Return the [x, y] coordinate for the center point of the cell that contains the specified text.  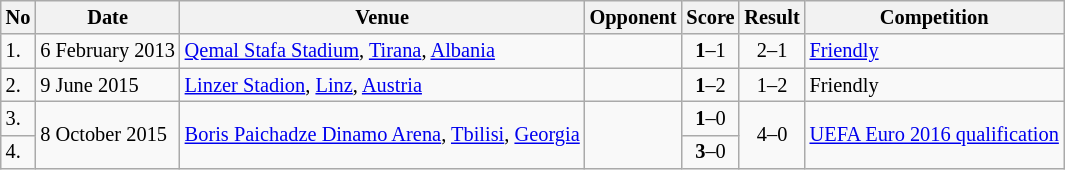
Competition [934, 17]
8 October 2015 [107, 134]
Opponent [634, 17]
UEFA Euro 2016 qualification [934, 134]
4. [18, 152]
1. [18, 51]
1–0 [710, 118]
2. [18, 85]
Linzer Stadion, Linz, Austria [382, 85]
6 February 2013 [107, 51]
Score [710, 17]
Qemal Stafa Stadium, Tirana, Albania [382, 51]
3–0 [710, 152]
Venue [382, 17]
Boris Paichadze Dinamo Arena, Tbilisi, Georgia [382, 134]
9 June 2015 [107, 85]
Date [107, 17]
4–0 [772, 134]
3. [18, 118]
No [18, 17]
Result [772, 17]
1–1 [710, 51]
2–1 [772, 51]
